Return [x, y] of the center of cell containing provided text 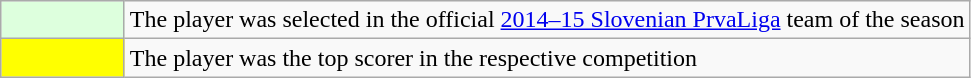
The player was the top scorer in the respective competition [547, 58]
The player was selected in the official 2014–15 Slovenian PrvaLiga team of the season [547, 20]
